Return the (x, y) coordinate for the center point of the cell that contains the specified text.  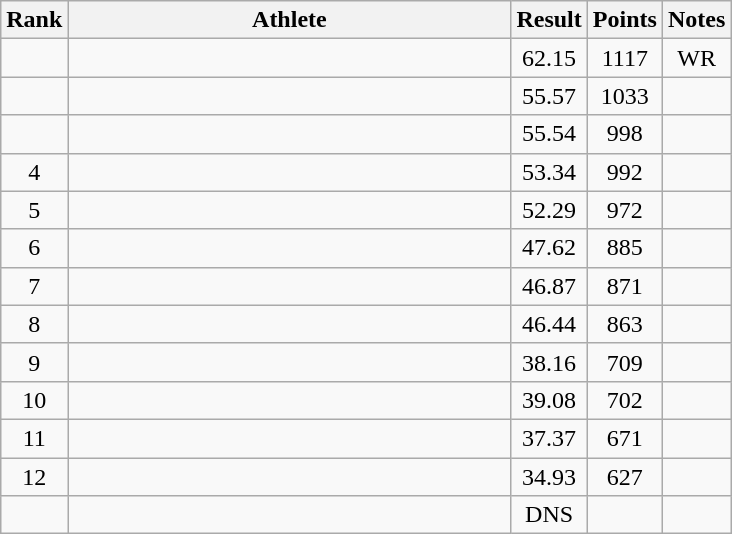
10 (34, 400)
1033 (624, 96)
55.57 (549, 96)
WR (696, 58)
885 (624, 248)
62.15 (549, 58)
Rank (34, 20)
9 (34, 362)
972 (624, 210)
Athlete (290, 20)
702 (624, 400)
12 (34, 477)
55.54 (549, 134)
34.93 (549, 477)
8 (34, 324)
38.16 (549, 362)
11 (34, 438)
1117 (624, 58)
Notes (696, 20)
39.08 (549, 400)
52.29 (549, 210)
998 (624, 134)
46.44 (549, 324)
37.37 (549, 438)
992 (624, 172)
627 (624, 477)
DNS (549, 515)
671 (624, 438)
5 (34, 210)
7 (34, 286)
6 (34, 248)
Result (549, 20)
871 (624, 286)
709 (624, 362)
863 (624, 324)
Points (624, 20)
46.87 (549, 286)
47.62 (549, 248)
4 (34, 172)
53.34 (549, 172)
